Provide the [x, y] coordinate of the cell's center where the given text is located.  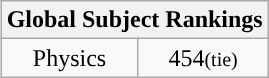
Global Subject Rankings [134, 20]
Physics [70, 58]
454(tie) [203, 58]
